Detect which cell encompasses the target text, then output its (X, Y) center coordinate. 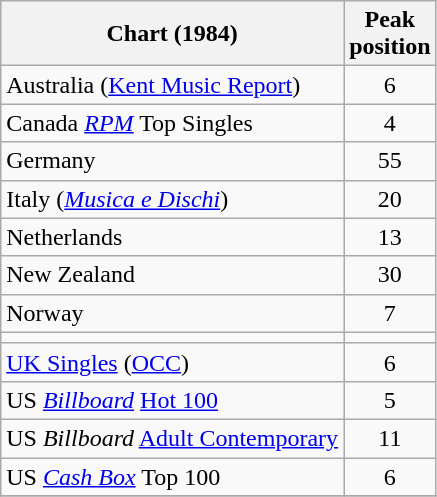
New Zealand (172, 275)
4 (390, 123)
13 (390, 237)
US Billboard Adult Contemporary (172, 438)
Norway (172, 313)
Netherlands (172, 237)
Germany (172, 161)
US Cash Box Top 100 (172, 477)
55 (390, 161)
5 (390, 400)
US Billboard Hot 100 (172, 400)
Chart (1984) (172, 34)
7 (390, 313)
30 (390, 275)
20 (390, 199)
Australia (Kent Music Report) (172, 85)
Canada RPM Top Singles (172, 123)
UK Singles (OCC) (172, 362)
11 (390, 438)
Peakposition (390, 34)
Italy (Musica e Dischi) (172, 199)
